From the cell containing the given text, extract its center point as [X, Y] coordinate. 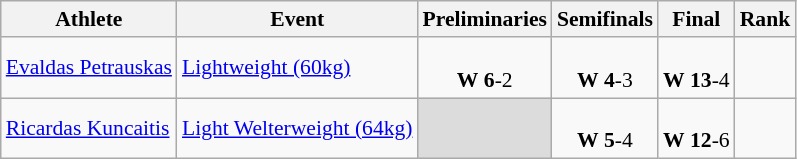
W 6-2 [485, 68]
Preliminaries [485, 19]
W 12-6 [696, 128]
W 5-4 [605, 128]
W 13-4 [696, 68]
Semifinals [605, 19]
Final [696, 19]
Light Welterweight (64kg) [298, 128]
W 4-3 [605, 68]
Lightweight (60kg) [298, 68]
Rank [766, 19]
Athlete [89, 19]
Ricardas Kuncaitis [89, 128]
Event [298, 19]
Evaldas Petrauskas [89, 68]
